Pinpoint the cell where the given text exists, returning its (X, Y) midpoint coordinate. 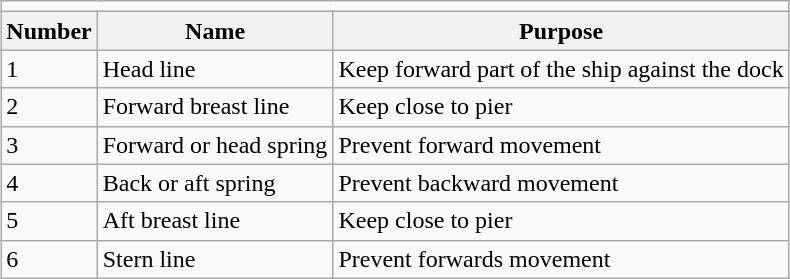
4 (49, 183)
Stern line (215, 259)
Head line (215, 69)
Prevent forward movement (561, 145)
Purpose (561, 31)
3 (49, 145)
Forward breast line (215, 107)
Name (215, 31)
5 (49, 221)
Back or aft spring (215, 183)
Forward or head spring (215, 145)
Number (49, 31)
Prevent forwards movement (561, 259)
2 (49, 107)
1 (49, 69)
Keep forward part of the ship against the dock (561, 69)
Prevent backward movement (561, 183)
Aft breast line (215, 221)
6 (49, 259)
